Search for the cell housing the specified text and yield its [x, y] center coordinate. 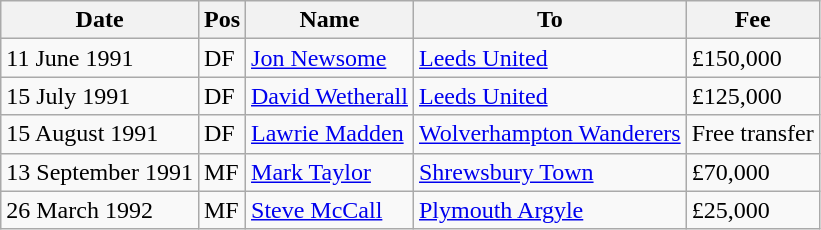
£70,000 [752, 172]
Fee [752, 20]
13 September 1991 [100, 172]
11 June 1991 [100, 58]
David Wetherall [330, 96]
£25,000 [752, 210]
15 July 1991 [100, 96]
Jon Newsome [330, 58]
Wolverhampton Wanderers [550, 134]
Mark Taylor [330, 172]
£125,000 [752, 96]
Steve McCall [330, 210]
To [550, 20]
15 August 1991 [100, 134]
Date [100, 20]
Name [330, 20]
Pos [222, 20]
£150,000 [752, 58]
Lawrie Madden [330, 134]
Shrewsbury Town [550, 172]
Plymouth Argyle [550, 210]
26 March 1992 [100, 210]
Free transfer [752, 134]
